Output the (x, y) coordinate of the center of the cell containing the given text.  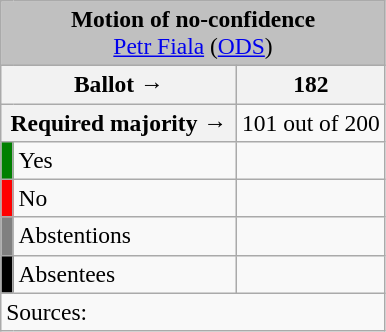
Sources: (194, 312)
No (125, 198)
Abstentions (125, 236)
Ballot → (119, 84)
Yes (125, 160)
Required majority → (119, 122)
Absentees (125, 274)
Motion of no-confidencePetr Fiala (ODS) (194, 32)
101 out of 200 (312, 122)
182 (312, 84)
